Capture the cell that displays the provided text and extract its [x, y] central coordinate. 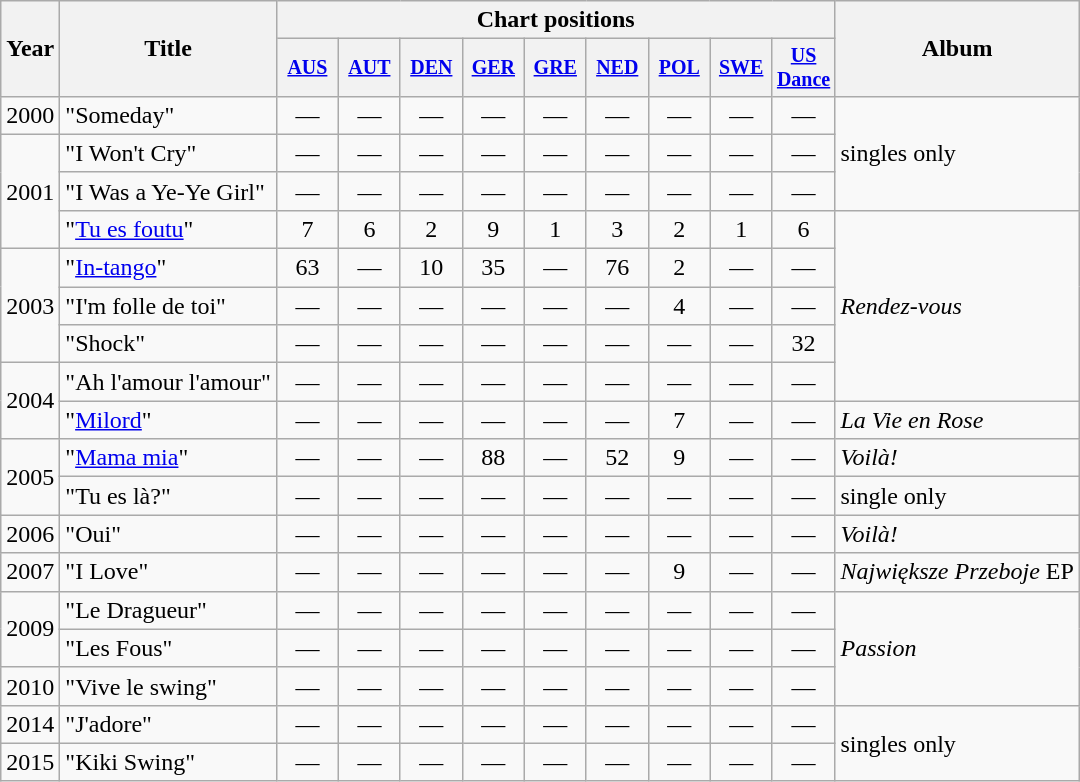
2015 [30, 762]
GER [493, 68]
2000 [30, 115]
Rendez-vous [957, 305]
DEN [431, 68]
"J'adore" [168, 724]
"Les Fous" [168, 648]
35 [493, 268]
Year [30, 49]
AUT [369, 68]
"Milord" [168, 420]
Chart positions [556, 20]
GRE [555, 68]
"In-tango" [168, 268]
2001 [30, 191]
"Kiki Swing" [168, 762]
2005 [30, 477]
"Mama mia" [168, 458]
"I Love" [168, 572]
2003 [30, 306]
2006 [30, 534]
"Vive le swing" [168, 686]
63 [307, 268]
3 [617, 229]
32 [804, 344]
52 [617, 458]
"Someday" [168, 115]
US Dance [804, 68]
Największe Przeboje EP [957, 572]
2010 [30, 686]
single only [957, 496]
"I Won't Cry" [168, 153]
"Tu es là?" [168, 496]
"I Was a Ye-Ye Girl" [168, 191]
Album [957, 49]
2014 [30, 724]
SWE [741, 68]
Passion [957, 648]
"Le Dragueur" [168, 610]
Title [168, 49]
La Vie en Rose [957, 420]
2004 [30, 401]
2009 [30, 629]
NED [617, 68]
88 [493, 458]
76 [617, 268]
10 [431, 268]
4 [679, 306]
AUS [307, 68]
"Ah l'amour l'amour" [168, 382]
"Oui" [168, 534]
POL [679, 68]
"I'm folle de toi" [168, 306]
"Tu es foutu" [168, 229]
2007 [30, 572]
"Shock" [168, 344]
